From the cell containing the given text, extract its center point as (x, y) coordinate. 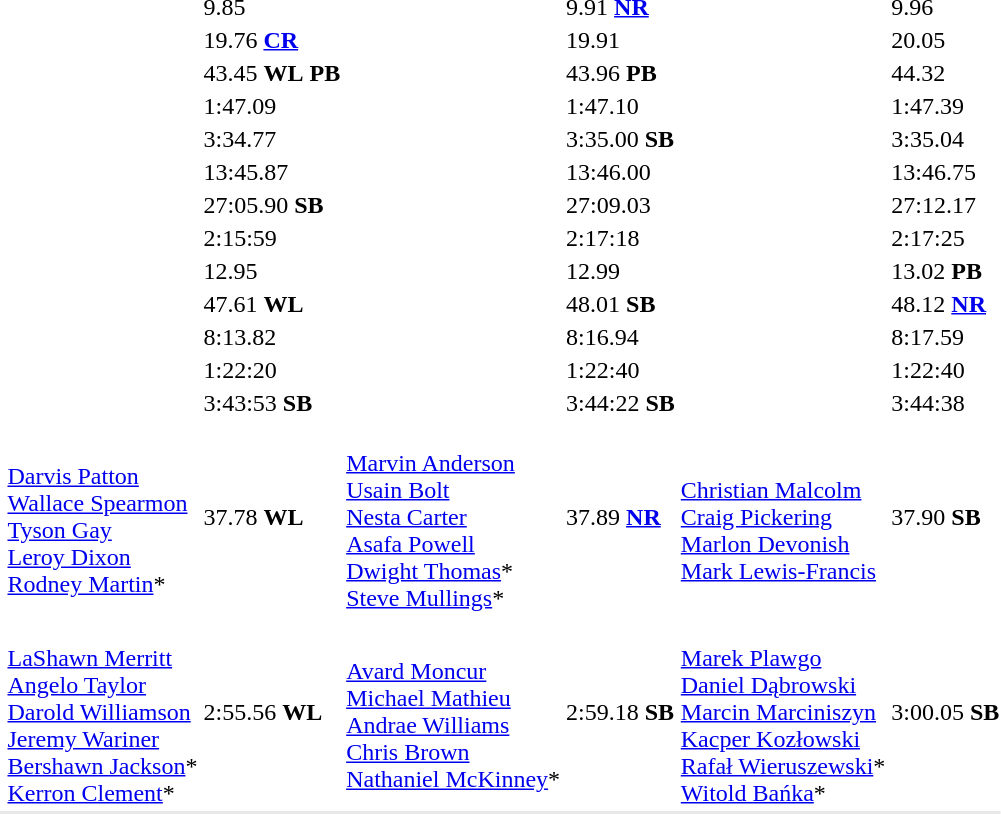
13:46.00 (621, 172)
Darvis PattonWallace SpearmonTyson GayLeroy DixonRodney Martin* (102, 517)
48.01 SB (621, 304)
2:17:18 (621, 238)
13:46.75 (946, 172)
13.02 PB (946, 271)
37.78 WL (272, 517)
37.89 NR (621, 517)
12.95 (272, 271)
3:00.05 SB (946, 712)
3:44:38 (946, 403)
Marek PlawgoDaniel DąbrowskiMarcin MarciniszynKacper KozłowskiRafał Wieruszewski*Witold Bańka* (783, 712)
13:45.87 (272, 172)
2:59.18 SB (621, 712)
19.76 CR (272, 40)
8:16.94 (621, 337)
8:17.59 (946, 337)
2:55.56 WL (272, 712)
48.12 NR (946, 304)
27:05.90 SB (272, 205)
1:47.10 (621, 106)
20.05 (946, 40)
1:47.39 (946, 106)
3:43:53 SB (272, 403)
Christian MalcolmCraig PickeringMarlon DevonishMark Lewis-Francis (783, 517)
2:17:25 (946, 238)
1:22:20 (272, 370)
3:35.04 (946, 139)
Marvin AndersonUsain BoltNesta CarterAsafa PowellDwight Thomas*Steve Mullings* (454, 517)
44.32 (946, 73)
3:35.00 SB (621, 139)
2:15:59 (272, 238)
37.90 SB (946, 517)
1:47.09 (272, 106)
LaShawn MerrittAngelo TaylorDarold WilliamsonJeremy WarinerBershawn Jackson*Kerron Clement* (102, 712)
43.45 WL PB (272, 73)
27:12.17 (946, 205)
3:34.77 (272, 139)
Avard MoncurMichael MathieuAndrae WilliamsChris BrownNathaniel McKinney* (454, 712)
27:09.03 (621, 205)
8:13.82 (272, 337)
12.99 (621, 271)
3:44:22 SB (621, 403)
19.91 (621, 40)
47.61 WL (272, 304)
43.96 PB (621, 73)
